Provide the (x, y) coordinate of the cell's center where the given text is located.  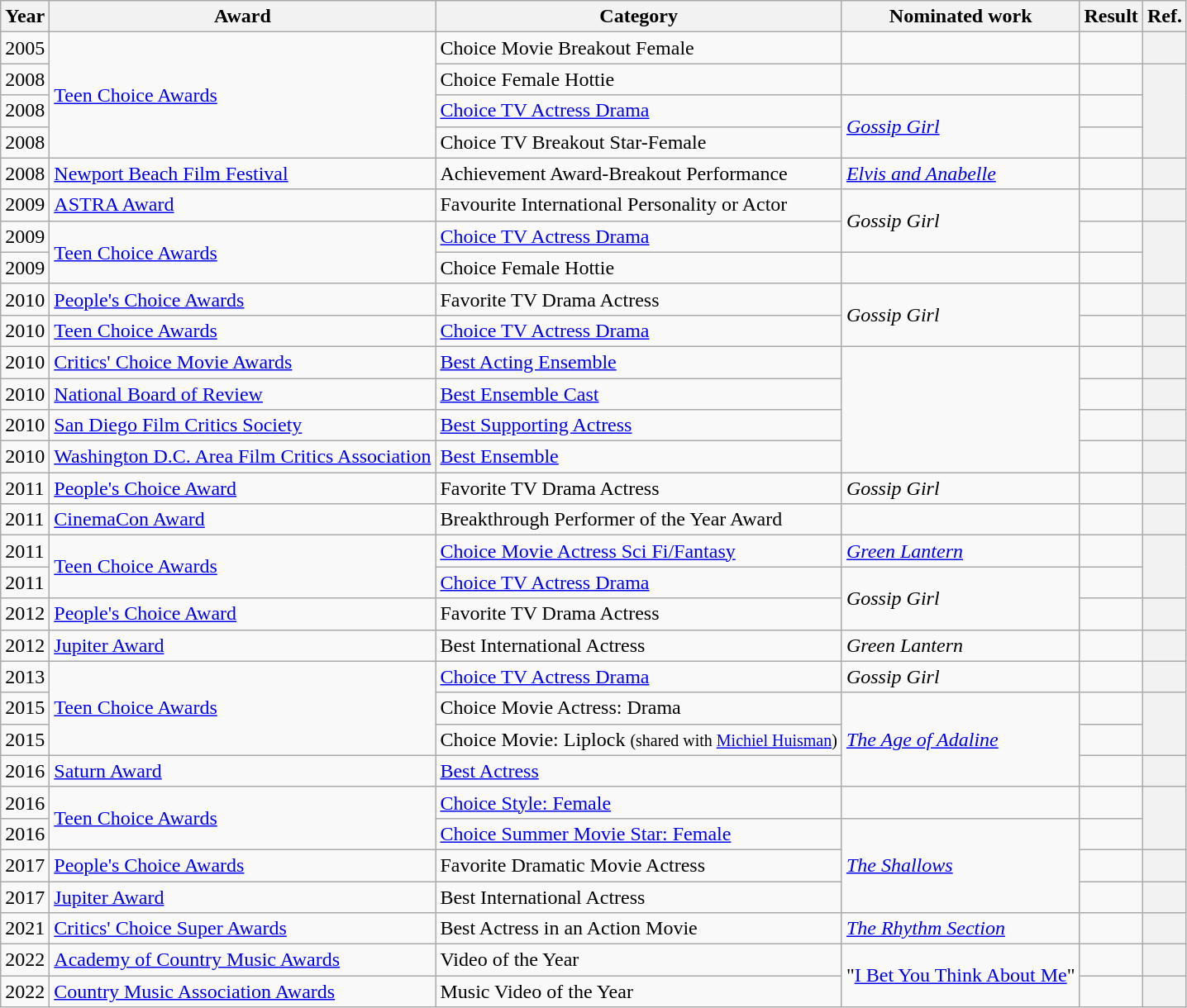
Achievement Award-Breakout Performance (638, 174)
Choice Summer Movie Star: Female (638, 834)
Best Ensemble (638, 457)
The Rhythm Section (961, 929)
The Age of Adaline (961, 739)
Critics' Choice Movie Awards (243, 362)
Ref. (1164, 17)
Best Acting Ensemble (638, 362)
Saturn Award (243, 771)
Choice Movie Actress Sci Fi/Fantasy (638, 551)
Academy of Country Music Awards (243, 960)
Choice Style: Female (638, 802)
2013 (25, 677)
Music Video of the Year (638, 991)
Country Music Association Awards (243, 991)
The Shallows (961, 865)
Favourite International Personality or Actor (638, 205)
Best Ensemble Cast (638, 394)
Newport Beach Film Festival (243, 174)
Video of the Year (638, 960)
Elvis and Anabelle (961, 174)
Best Supporting Actress (638, 426)
Choice Movie Actress: Drama (638, 708)
Category (638, 17)
"I Bet You Think About Me" (961, 976)
2005 (25, 48)
Choice TV Breakout Star-Female (638, 142)
Favorite Dramatic Movie Actress (638, 865)
Award (243, 17)
2021 (25, 929)
Choice Movie: Liplock (shared with Michiel Huisman) (638, 739)
CinemaCon Award (243, 520)
Best Actress (638, 771)
Choice Movie Breakout Female (638, 48)
Critics' Choice Super Awards (243, 929)
Year (25, 17)
Washington D.C. Area Film Critics Association (243, 457)
Nominated work (961, 17)
Breakthrough Performer of the Year Award (638, 520)
ASTRA Award (243, 205)
Best Actress in an Action Movie (638, 929)
San Diego Film Critics Society (243, 426)
Result (1111, 17)
National Board of Review (243, 394)
